Determine the (X, Y) coordinate at the center of the cell enclosing the given text.  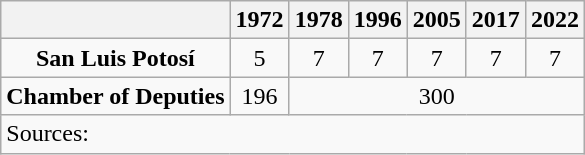
1996 (378, 20)
5 (260, 58)
Sources: (293, 134)
San Luis Potosí (116, 58)
1972 (260, 20)
1978 (318, 20)
300 (436, 96)
2022 (554, 20)
2017 (496, 20)
196 (260, 96)
2005 (436, 20)
Chamber of Deputies (116, 96)
